Return (X, Y) of the center of cell containing provided text 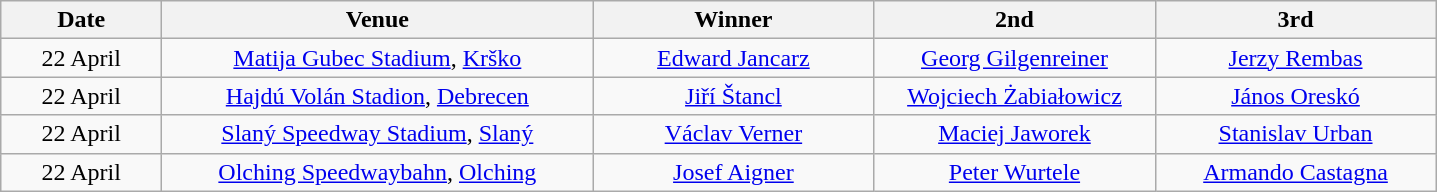
2nd (1014, 20)
Josef Aigner (734, 172)
Stanislav Urban (1296, 134)
Georg Gilgenreiner (1014, 58)
3rd (1296, 20)
Peter Wurtele (1014, 172)
Slaný Speedway Stadium, Slaný (378, 134)
Wojciech Żabiałowicz (1014, 96)
Olching Speedwaybahn, Olching (378, 172)
Jerzy Rembas (1296, 58)
Matija Gubec Stadium, Krško (378, 58)
Hajdú Volán Stadion, Debrecen (378, 96)
János Oreskó (1296, 96)
Edward Jancarz (734, 58)
Venue (378, 20)
Václav Verner (734, 134)
Maciej Jaworek (1014, 134)
Date (82, 20)
Winner (734, 20)
Jiří Štancl (734, 96)
Armando Castagna (1296, 172)
